Return the [X, Y] coordinate for the center point of the cell that contains the specified text.  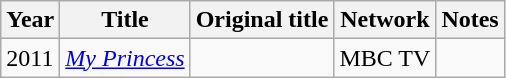
Notes [470, 20]
My Princess [125, 58]
MBC TV [385, 58]
Network [385, 20]
Original title [262, 20]
Year [30, 20]
2011 [30, 58]
Title [125, 20]
